Capture the cell that displays the provided text and extract its (X, Y) central coordinate. 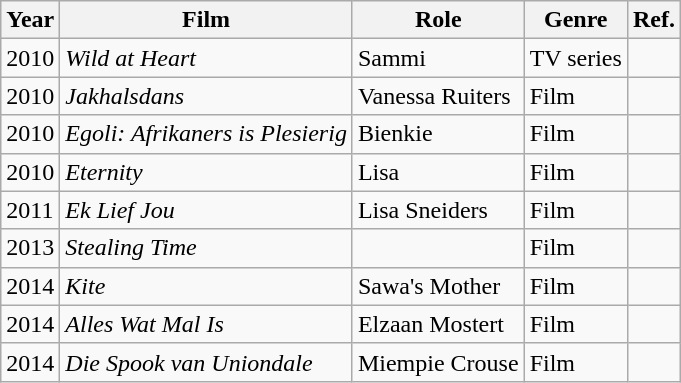
Vanessa Ruiters (438, 96)
Ek Lief Jou (206, 210)
Sawa's Mother (438, 286)
Eternity (206, 172)
Wild at Heart (206, 58)
TV series (576, 58)
Egoli: Afrikaners is Plesierig (206, 134)
Jakhalsdans (206, 96)
Sammi (438, 58)
Miempie Crouse (438, 362)
Bienkie (438, 134)
Alles Wat Mal Is (206, 324)
Ref. (654, 20)
Die Spook van Uniondale (206, 362)
2013 (30, 248)
2011 (30, 210)
Lisa Sneiders (438, 210)
Year (30, 20)
Lisa (438, 172)
Genre (576, 20)
Elzaan Mostert (438, 324)
Kite (206, 286)
Stealing Time (206, 248)
Role (438, 20)
